Find where the given text appears and provide that cell's center as [X, Y] coordinate. 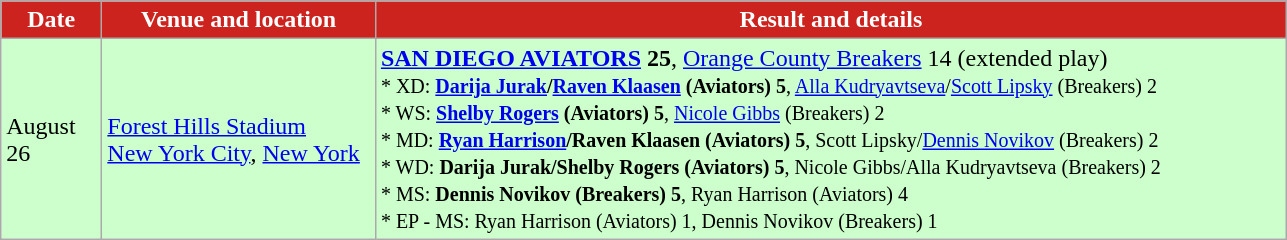
Result and details [830, 20]
Forest Hills StadiumNew York City, New York [239, 139]
August 26 [52, 139]
Venue and location [239, 20]
Date [52, 20]
